Pinpoint the cell where the given text exists, returning its [X, Y] midpoint coordinate. 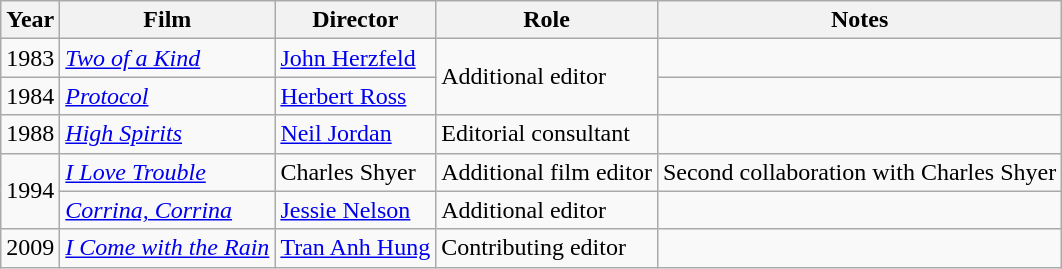
1984 [30, 96]
Protocol [168, 96]
I Come with the Rain [168, 248]
1988 [30, 134]
Additional film editor [547, 172]
Notes [859, 20]
Two of a Kind [168, 58]
High Spirits [168, 134]
Tran Anh Hung [356, 248]
Jessie Nelson [356, 210]
Charles Shyer [356, 172]
2009 [30, 248]
Second collaboration with Charles Shyer [859, 172]
Director [356, 20]
1983 [30, 58]
John Herzfeld [356, 58]
Neil Jordan [356, 134]
Editorial consultant [547, 134]
Year [30, 20]
I Love Trouble [168, 172]
Role [547, 20]
Herbert Ross [356, 96]
Film [168, 20]
Corrina, Corrina [168, 210]
1994 [30, 191]
Contributing editor [547, 248]
